Pinpoint the cell where the given text exists, returning its [X, Y] midpoint coordinate. 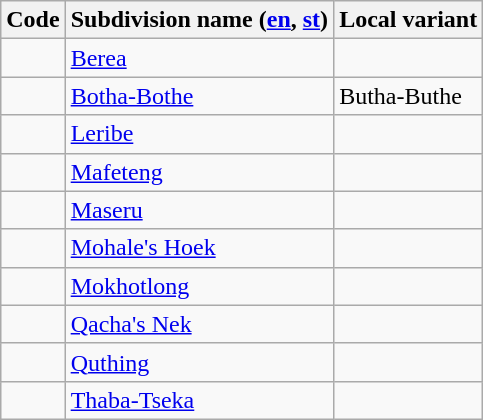
Mokhotlong [199, 286]
Leribe [199, 134]
Mafeteng [199, 172]
Quthing [199, 362]
Berea [199, 58]
Subdivision name (en, st) [199, 20]
Mohale's Hoek [199, 248]
Code [33, 20]
Local variant [408, 20]
Maseru [199, 210]
Thaba-Tseka [199, 400]
Butha-Buthe [408, 96]
Botha-Bothe [199, 96]
Qacha's Nek [199, 324]
